For the text-containing cell, return its midpoint in [x, y] coordinate format. 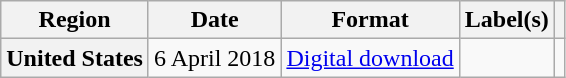
Digital download [370, 58]
6 April 2018 [214, 58]
Region [75, 20]
United States [75, 58]
Label(s) [506, 20]
Format [370, 20]
Date [214, 20]
